Find where the given text appears and provide that cell's center as [x, y] coordinate. 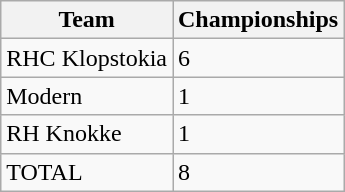
6 [258, 58]
RHC Klopstokia [87, 58]
Modern [87, 96]
TOTAL [87, 172]
8 [258, 172]
Team [87, 20]
Championships [258, 20]
RH Knokke [87, 134]
